Scan for the cell matching the given text and deliver its (x, y) coordinate at center. 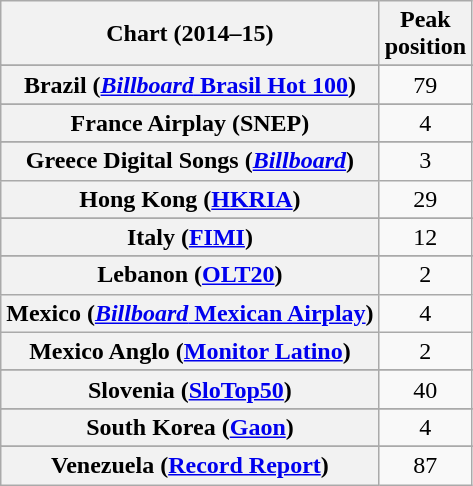
Chart (2014–15) (190, 34)
Slovenia (SloTop50) (190, 389)
Venezuela (Record Report) (190, 465)
29 (425, 199)
Brazil (Billboard Brasil Hot 100) (190, 85)
40 (425, 389)
Italy (FIMI) (190, 237)
Lebanon (OLT20) (190, 275)
Peakposition (425, 34)
Mexico (Billboard Mexican Airplay) (190, 313)
3 (425, 161)
France Airplay (SNEP) (190, 123)
87 (425, 465)
Hong Kong (HKRIA) (190, 199)
South Korea (Gaon) (190, 427)
Greece Digital Songs (Billboard) (190, 161)
79 (425, 85)
Mexico Anglo (Monitor Latino) (190, 351)
12 (425, 237)
